Determine the (X, Y) coordinate at the center of the cell enclosing the given text.  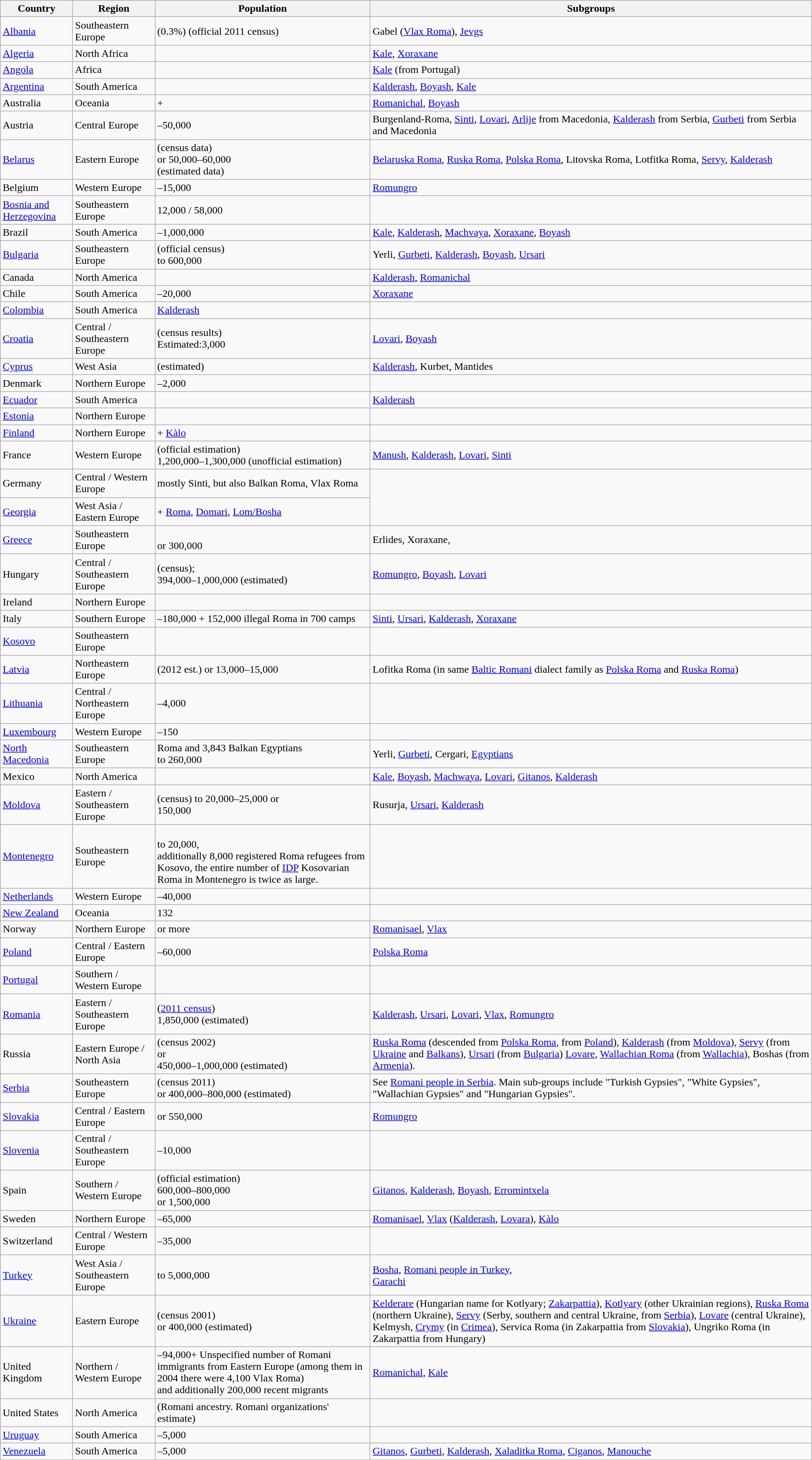
Turkey (36, 1275)
Portugal (36, 980)
(census data)or 50,000–60,000(estimated data) (262, 159)
or more (262, 929)
Latvia (36, 669)
Croatia (36, 339)
Netherlands (36, 896)
Kalderash, Ursari, Lovari, Vlax, Romungro (591, 1014)
Gabel (Vlax Roma), Jevgs (591, 31)
(census 2002)or450,000–1,000,000 (estimated) (262, 1054)
Chile (36, 294)
North Macedonia (36, 754)
United Kingdom (36, 1372)
Brazil (36, 232)
or 550,000 (262, 1116)
(census 2001) or 400,000 (estimated) (262, 1321)
Roma and 3,843 Balkan Egyptiansto 260,000 (262, 754)
Russia (36, 1054)
Yerli, Gurbeti, Kalderash, Boyash, Ursari (591, 254)
Romanisael, Vlax (Kalderash, Lovara), Kàlo (591, 1219)
(census results)Estimated:3,000 (262, 339)
(census 2011)or 400,000–800,000 (estimated) (262, 1088)
Gitanos, Kalderash, Boyash, Erromintxela (591, 1190)
Population (262, 9)
France (36, 455)
Kosovo (36, 641)
Romungro, Boyash, Lovari (591, 574)
North Africa (114, 53)
West Asia / Eastern Europe (114, 511)
–1,000,000 (262, 232)
Mexico (36, 776)
Subgroups (591, 9)
Kalderash, Romanichal (591, 277)
Luxembourg (36, 732)
(estimated) (262, 367)
Southern Europe (114, 618)
Central Europe (114, 125)
Xoraxane (591, 294)
Norway (36, 929)
Kalderash, Boyash, Kale (591, 86)
–50,000 (262, 125)
Gitanos, Gurbeti, Kalderash, Xaladitka Roma, Ciganos, Manouche (591, 1451)
Canada (36, 277)
Denmark (36, 383)
Sinti, Ursari, Kalderash, Xoraxane (591, 618)
Romanichal, Kale (591, 1372)
Finland (36, 433)
Bosnia and Herzegovina (36, 210)
Romania (36, 1014)
Germany (36, 483)
See Romani people in Serbia. Main sub-groups include "Turkish Gypsies", "White Gypsies", "Wallachian Gypsies" and "Hungarian Gypsies". (591, 1088)
Italy (36, 618)
Sweden (36, 1219)
–150 (262, 732)
to 5,000,000 (262, 1275)
Hungary (36, 574)
Rusurja, Ursari, Kalderash (591, 805)
Poland (36, 951)
Eastern Europe / North Asia (114, 1054)
+ Roma, Domari, Lom/Bosha (262, 511)
–35,000 (262, 1241)
–60,000 (262, 951)
–20,000 (262, 294)
Georgia (36, 511)
(0.3%) (official 2011 census) (262, 31)
Romanichal, Boyash (591, 103)
Lovari, Boyash (591, 339)
Uruguay (36, 1435)
Slovakia (36, 1116)
Belaruska Roma, Ruska Roma, Polska Roma, Litovska Roma, Lotfitka Roma, Servy, Kalderash (591, 159)
(official estimation)600,000–800,000or 1,500,000 (262, 1190)
Montenegro (36, 856)
+ Kàlo (262, 433)
Angola (36, 70)
Yerli, Gurbeti, Cergari, Egyptians (591, 754)
New Zealand (36, 913)
Lofitka Roma (in same Baltic Romani dialect family as Polska Roma and Ruska Roma) (591, 669)
Kale (from Portugal) (591, 70)
United States (36, 1412)
Africa (114, 70)
Manush, Kalderash, Lovari, Sinti (591, 455)
(official estimation)1,200,000–1,300,000 (unofficial estimation) (262, 455)
Albania (36, 31)
Northern / Western Europe (114, 1372)
–180,000 + 152,000 illegal Roma in 700 camps (262, 618)
Venezuela (36, 1451)
–10,000 (262, 1151)
Ireland (36, 602)
132 (262, 913)
Australia (36, 103)
Erlides, Xoraxane, (591, 540)
Austria (36, 125)
West Asia / Southeastern Europe (114, 1275)
Country (36, 9)
Polska Roma (591, 951)
Northeastern Europe (114, 669)
12,000 / 58,000 (262, 210)
Bosha, Romani people in Turkey,Garachi (591, 1275)
Ecuador (36, 400)
Kalderash, Kurbet, Mantides (591, 367)
–65,000 (262, 1219)
–40,000 (262, 896)
Algeria (36, 53)
Kale, Kalderash, Machvaya, Xoraxane, Boyash (591, 232)
to 20,000, additionally 8,000 registered Roma refugees from Kosovo, the entire number of IDP Kosovarian Roma in Montenegro is twice as large. (262, 856)
Bulgaria (36, 254)
–4,000 (262, 704)
West Asia (114, 367)
Serbia (36, 1088)
+ (262, 103)
Colombia (36, 310)
(census);394,000–1,000,000 (estimated) (262, 574)
(census) to 20,000–25,000 or 150,000 (262, 805)
Kale, Boyash, Machwaya, Lovari, Gitanos, Kalderash (591, 776)
Greece (36, 540)
or 300,000 (262, 540)
Ukraine (36, 1321)
Spain (36, 1190)
(2012 est.) or 13,000–15,000 (262, 669)
Region (114, 9)
(official census)to 600,000 (262, 254)
Central / Northeastern Europe (114, 704)
Burgenland-Roma, Sinti, Lovari, Arlije from Macedonia, Kalderash from Serbia, Gurbeti from Serbia and Macedonia (591, 125)
Argentina (36, 86)
(2011 census)1,850,000 (estimated) (262, 1014)
Estonia (36, 416)
Lithuania (36, 704)
Slovenia (36, 1151)
(Romani ancestry. Romani organizations' estimate) (262, 1412)
–15,000 (262, 187)
–2,000 (262, 383)
Kale, Xoraxane (591, 53)
Switzerland (36, 1241)
Moldova (36, 805)
Belgium (36, 187)
mostly Sinti, but also Balkan Roma, Vlax Roma (262, 483)
Cyprus (36, 367)
Belarus (36, 159)
Romanisael, Vlax (591, 929)
